Provide the (X, Y) coordinate of the cell's center where the given text is located.  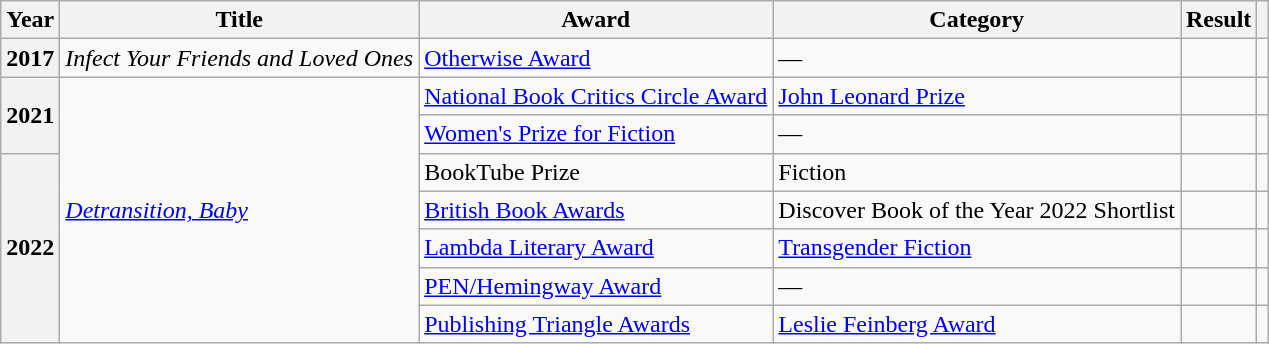
2017 (30, 58)
Lambda Literary Award (596, 248)
PEN/Hemingway Award (596, 286)
Detransition, Baby (240, 210)
Publishing Triangle Awards (596, 324)
Category (977, 20)
Year (30, 20)
Leslie Feinberg Award (977, 324)
BookTube Prize (596, 172)
Transgender Fiction (977, 248)
Women's Prize for Fiction (596, 134)
Fiction (977, 172)
National Book Critics Circle Award (596, 96)
2022 (30, 248)
2021 (30, 115)
Discover Book of the Year 2022 Shortlist (977, 210)
British Book Awards (596, 210)
Award (596, 20)
Title (240, 20)
Result (1218, 20)
John Leonard Prize (977, 96)
Otherwise Award (596, 58)
Infect Your Friends and Loved Ones (240, 58)
